Identify which cell holds the provided text, then report its (x, y) central coordinate. 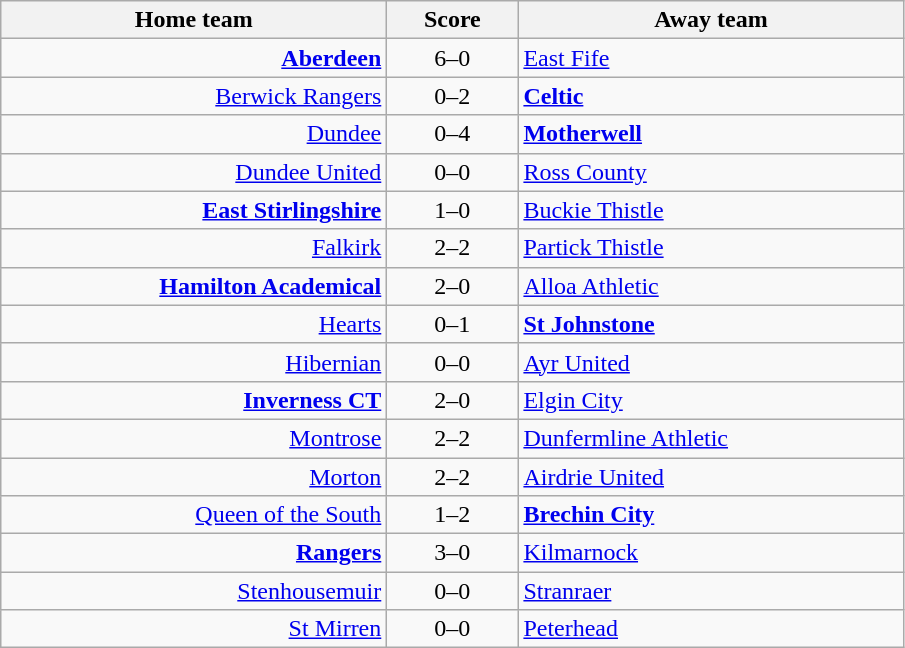
0–1 (452, 324)
1–2 (452, 515)
Home team (194, 20)
Dundee United (194, 172)
Dunfermline Athletic (711, 438)
1–0 (452, 210)
Ross County (711, 172)
Peterhead (711, 629)
Elgin City (711, 400)
Hibernian (194, 362)
6–0 (452, 58)
Away team (711, 20)
St Johnstone (711, 324)
Motherwell (711, 134)
0–2 (452, 96)
0–4 (452, 134)
Queen of the South (194, 515)
Airdrie United (711, 477)
Falkirk (194, 248)
Brechin City (711, 515)
Dundee (194, 134)
Alloa Athletic (711, 286)
Rangers (194, 553)
Stranraer (711, 591)
Montrose (194, 438)
East Stirlingshire (194, 210)
Inverness CT (194, 400)
East Fife (711, 58)
Partick Thistle (711, 248)
Ayr United (711, 362)
Buckie Thistle (711, 210)
Kilmarnock (711, 553)
Berwick Rangers (194, 96)
3–0 (452, 553)
Hamilton Academical (194, 286)
Morton (194, 477)
Hearts (194, 324)
Score (452, 20)
Stenhousemuir (194, 591)
Aberdeen (194, 58)
St Mirren (194, 629)
Celtic (711, 96)
